Pinpoint the cell where the given text exists, returning its (X, Y) midpoint coordinate. 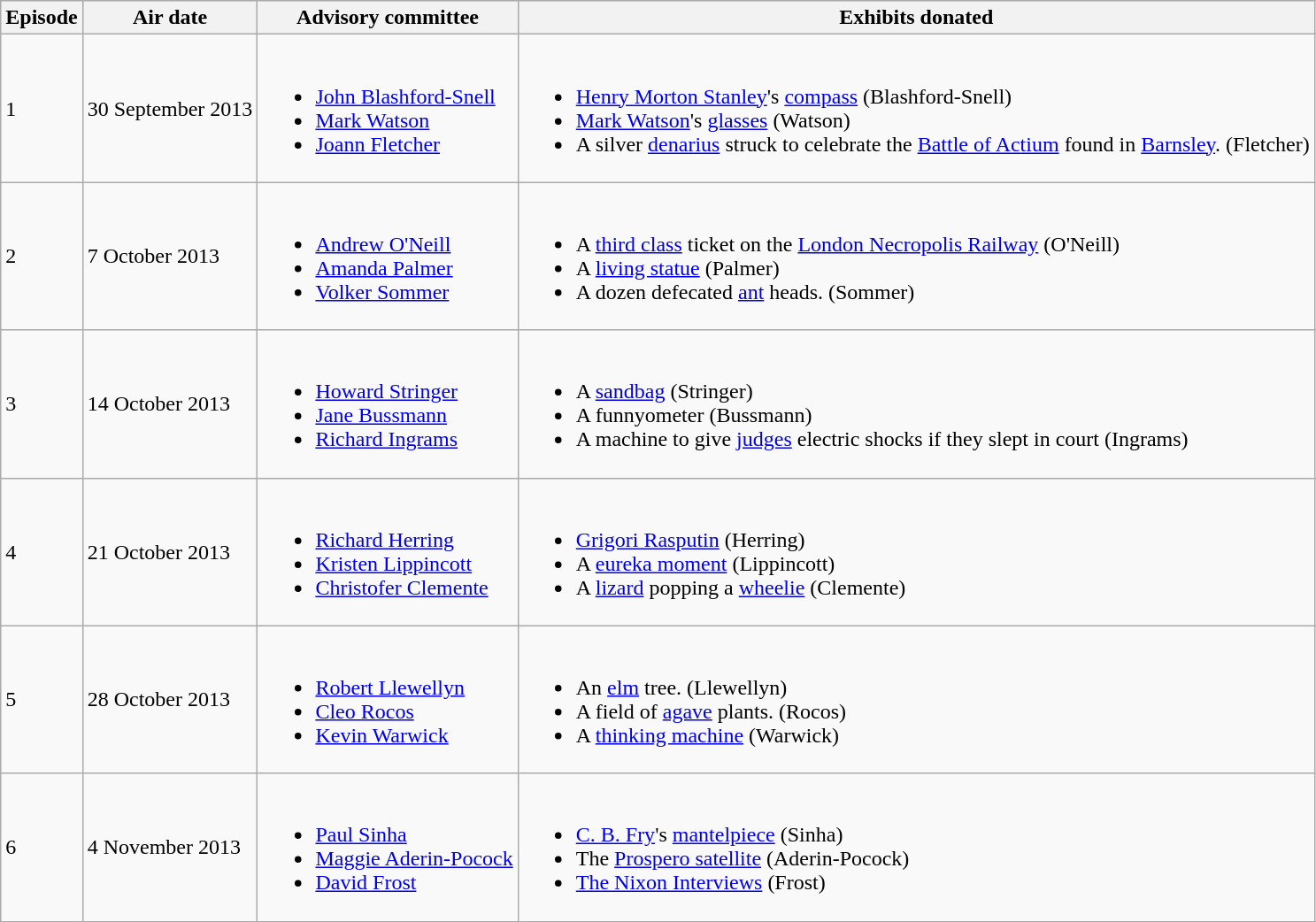
C. B. Fry's mantelpiece (Sinha)The Prospero satellite (Aderin-Pocock)The Nixon Interviews (Frost) (916, 848)
Advisory committee (388, 18)
4 (42, 552)
21 October 2013 (170, 552)
Andrew O'NeillAmanda PalmerVolker Sommer (388, 257)
7 October 2013 (170, 257)
14 October 2013 (170, 403)
Air date (170, 18)
5 (42, 699)
4 November 2013 (170, 848)
6 (42, 848)
3 (42, 403)
Howard StringerJane BussmannRichard Ingrams (388, 403)
28 October 2013 (170, 699)
John Blashford-SnellMark WatsonJoann Fletcher (388, 108)
Episode (42, 18)
A third class ticket on the London Necropolis Railway (O'Neill)A living statue (Palmer)A dozen defecated ant heads. (Sommer) (916, 257)
Robert LlewellynCleo RocosKevin Warwick (388, 699)
1 (42, 108)
An elm tree. (Llewellyn)A field of agave plants. (Rocos)A thinking machine (Warwick) (916, 699)
Paul SinhaMaggie Aderin-PocockDavid Frost (388, 848)
Grigori Rasputin (Herring)A eureka moment (Lippincott)A lizard popping a wheelie (Clemente) (916, 552)
A sandbag (Stringer)A funnyometer (Bussmann)A machine to give judges electric shocks if they slept in court (Ingrams) (916, 403)
Richard HerringKristen LippincottChristofer Clemente (388, 552)
30 September 2013 (170, 108)
2 (42, 257)
Exhibits donated (916, 18)
